Pinpoint the cell where the given text exists, returning its (x, y) midpoint coordinate. 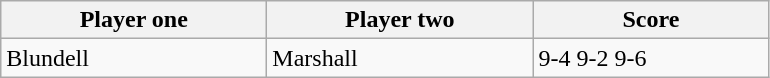
Player two (400, 20)
Marshall (400, 58)
9-4 9-2 9-6 (651, 58)
Player one (134, 20)
Score (651, 20)
Blundell (134, 58)
